For the text-containing cell, return its midpoint in [x, y] coordinate format. 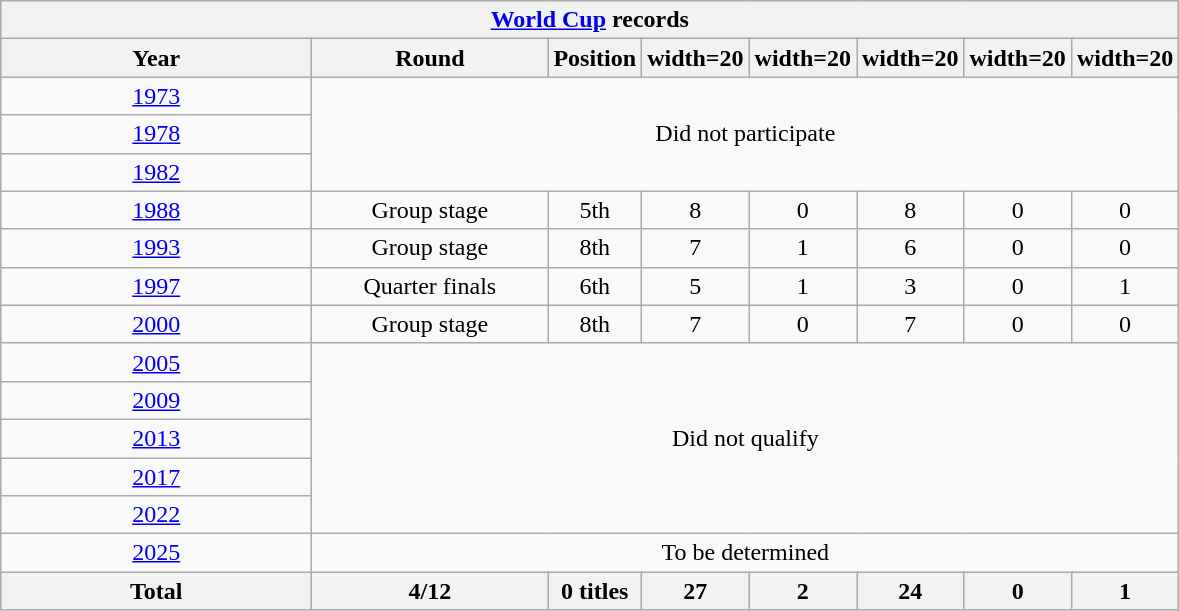
0 titles [595, 591]
1978 [156, 134]
1993 [156, 248]
1988 [156, 210]
1982 [156, 172]
Total [156, 591]
2025 [156, 553]
3 [910, 286]
27 [696, 591]
6th [595, 286]
Did not participate [746, 134]
2005 [156, 362]
1997 [156, 286]
24 [910, 591]
2 [802, 591]
4/12 [430, 591]
Did not qualify [746, 438]
6 [910, 248]
Position [595, 58]
2009 [156, 400]
To be determined [746, 553]
2022 [156, 515]
World Cup records [590, 20]
Quarter finals [430, 286]
5th [595, 210]
Year [156, 58]
2000 [156, 324]
Round [430, 58]
2017 [156, 477]
2013 [156, 438]
1973 [156, 96]
5 [696, 286]
